Scan for the cell matching the given text and deliver its (X, Y) coordinate at center. 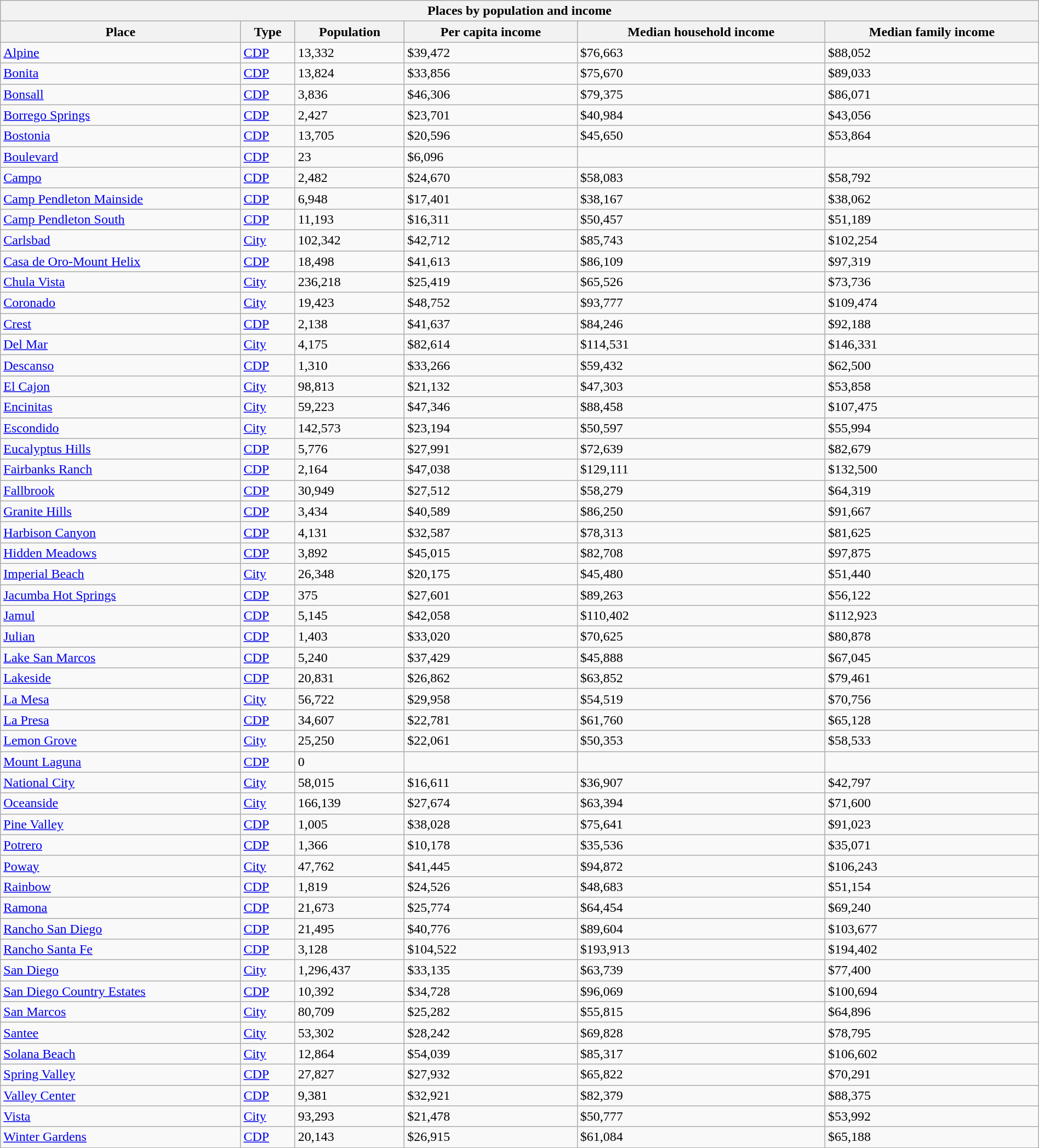
$47,038 (491, 470)
Crest (121, 324)
$82,379 (701, 1095)
2,482 (350, 178)
Lake San Marcos (121, 658)
$58,792 (932, 178)
$110,402 (701, 616)
19,423 (350, 303)
$27,674 (491, 803)
Rainbow (121, 887)
$100,694 (932, 991)
20,143 (350, 1137)
$89,263 (701, 595)
26,348 (350, 574)
$73,736 (932, 282)
56,722 (350, 699)
$33,135 (491, 970)
58,015 (350, 783)
$112,923 (932, 616)
$58,533 (932, 741)
Campo (121, 178)
$50,457 (701, 219)
$92,188 (932, 324)
Oceanside (121, 803)
$17,401 (491, 198)
$38,062 (932, 198)
$47,303 (701, 386)
$65,822 (701, 1075)
1,005 (350, 824)
Encinitas (121, 407)
$45,650 (701, 136)
$106,243 (932, 866)
$25,774 (491, 907)
5,776 (350, 449)
23 (350, 157)
$50,353 (701, 741)
93,293 (350, 1116)
$40,589 (491, 511)
$75,670 (701, 73)
$104,522 (491, 950)
$45,015 (491, 553)
$41,445 (491, 866)
$62,500 (932, 365)
$43,056 (932, 115)
Lakeside (121, 678)
$89,604 (701, 929)
13,824 (350, 73)
$81,625 (932, 532)
Potrero (121, 845)
$48,683 (701, 887)
$26,915 (491, 1137)
Escondido (121, 428)
21,495 (350, 929)
Valley Center (121, 1095)
Type (267, 32)
1,366 (350, 845)
1,403 (350, 637)
$56,122 (932, 595)
$48,752 (491, 303)
$114,531 (701, 345)
20,831 (350, 678)
98,813 (350, 386)
Median household income (701, 32)
Median family income (932, 32)
$89,033 (932, 73)
$40,776 (491, 929)
$71,600 (932, 803)
9,381 (350, 1095)
$82,708 (701, 553)
Solana Beach (121, 1054)
$106,602 (932, 1054)
$63,739 (701, 970)
$54,039 (491, 1054)
$63,394 (701, 803)
$25,282 (491, 1012)
53,302 (350, 1033)
4,131 (350, 532)
$34,728 (491, 991)
$65,188 (932, 1137)
$38,028 (491, 824)
$50,597 (701, 428)
Bonita (121, 73)
Alpine (121, 53)
Spring Valley (121, 1075)
3,892 (350, 553)
$45,480 (701, 574)
375 (350, 595)
$38,167 (701, 198)
Lemon Grove (121, 741)
166,139 (350, 803)
$132,500 (932, 470)
Coronado (121, 303)
$193,913 (701, 950)
$36,907 (701, 783)
$21,478 (491, 1116)
$20,175 (491, 574)
$79,375 (701, 94)
$23,701 (491, 115)
$84,246 (701, 324)
$23,194 (491, 428)
$6,096 (491, 157)
$26,862 (491, 678)
1,819 (350, 887)
$35,536 (701, 845)
Jamul (121, 616)
Carlsbad (121, 240)
Harbison Canyon (121, 532)
Poway (121, 866)
$78,795 (932, 1033)
$16,311 (491, 219)
$102,254 (932, 240)
$65,526 (701, 282)
$107,475 (932, 407)
$51,440 (932, 574)
$86,071 (932, 94)
$54,519 (701, 699)
$55,994 (932, 428)
$21,132 (491, 386)
2,427 (350, 115)
$24,670 (491, 178)
$64,896 (932, 1012)
$41,613 (491, 261)
$24,526 (491, 887)
$79,461 (932, 678)
Population (350, 32)
$33,020 (491, 637)
Bonsall (121, 94)
$94,872 (701, 866)
59,223 (350, 407)
$97,875 (932, 553)
30,949 (350, 490)
Borrego Springs (121, 115)
$103,677 (932, 929)
$45,888 (701, 658)
$58,279 (701, 490)
0 (350, 762)
25,250 (350, 741)
$27,991 (491, 449)
$29,958 (491, 699)
4,175 (350, 345)
$47,346 (491, 407)
$59,432 (701, 365)
Bostonia (121, 136)
Santee (121, 1033)
$53,858 (932, 386)
San Marcos (121, 1012)
$25,419 (491, 282)
San Diego Country Estates (121, 991)
$51,154 (932, 887)
236,218 (350, 282)
El Cajon (121, 386)
$61,084 (701, 1137)
Hidden Meadows (121, 553)
Boulevard (121, 157)
Rancho San Diego (121, 929)
$88,052 (932, 53)
$64,319 (932, 490)
Eucalyptus Hills (121, 449)
$61,760 (701, 720)
$86,250 (701, 511)
47,762 (350, 866)
3,836 (350, 94)
$93,777 (701, 303)
18,498 (350, 261)
$51,189 (932, 219)
$39,472 (491, 53)
Camp Pendleton South (121, 219)
$82,614 (491, 345)
$33,266 (491, 365)
Mount Laguna (121, 762)
$129,111 (701, 470)
Chula Vista (121, 282)
2,164 (350, 470)
$27,932 (491, 1075)
$37,429 (491, 658)
$32,587 (491, 532)
$88,458 (701, 407)
34,607 (350, 720)
$85,317 (701, 1054)
$46,306 (491, 94)
$70,625 (701, 637)
13,332 (350, 53)
$76,663 (701, 53)
$42,712 (491, 240)
Julian (121, 637)
Vista (121, 1116)
Camp Pendleton Mainside (121, 198)
$32,921 (491, 1095)
$33,856 (491, 73)
$91,023 (932, 824)
$65,128 (932, 720)
$194,402 (932, 950)
$22,781 (491, 720)
National City (121, 783)
1,310 (350, 365)
$58,083 (701, 178)
$72,639 (701, 449)
Ramona (121, 907)
$22,061 (491, 741)
11,193 (350, 219)
$77,400 (932, 970)
$146,331 (932, 345)
Imperial Beach (121, 574)
$85,743 (701, 240)
$88,375 (932, 1095)
Jacumba Hot Springs (121, 595)
$53,992 (932, 1116)
3,434 (350, 511)
Rancho Santa Fe (121, 950)
$70,756 (932, 699)
$80,878 (932, 637)
$53,864 (932, 136)
27,827 (350, 1075)
$28,242 (491, 1033)
Per capita income (491, 32)
12,864 (350, 1054)
Place (121, 32)
80,709 (350, 1012)
Pine Valley (121, 824)
Fallbrook (121, 490)
$10,178 (491, 845)
$35,071 (932, 845)
$70,291 (932, 1075)
$69,240 (932, 907)
6,948 (350, 198)
5,145 (350, 616)
13,705 (350, 136)
$64,454 (701, 907)
5,240 (350, 658)
$97,319 (932, 261)
$91,667 (932, 511)
$16,611 (491, 783)
3,128 (350, 950)
Descanso (121, 365)
Places by population and income (519, 11)
Granite Hills (121, 511)
$20,596 (491, 136)
Winter Gardens (121, 1137)
La Presa (121, 720)
$69,828 (701, 1033)
$42,058 (491, 616)
Del Mar (121, 345)
1,296,437 (350, 970)
La Mesa (121, 699)
$50,777 (701, 1116)
10,392 (350, 991)
2,138 (350, 324)
$40,984 (701, 115)
$75,641 (701, 824)
San Diego (121, 970)
102,342 (350, 240)
$41,637 (491, 324)
$86,109 (701, 261)
142,573 (350, 428)
$27,512 (491, 490)
$96,069 (701, 991)
$82,679 (932, 449)
Casa de Oro-Mount Helix (121, 261)
$55,815 (701, 1012)
$42,797 (932, 783)
$27,601 (491, 595)
21,673 (350, 907)
Fairbanks Ranch (121, 470)
$67,045 (932, 658)
$63,852 (701, 678)
$78,313 (701, 532)
$109,474 (932, 303)
